Output the (x, y) coordinate of the center of the cell containing the given text.  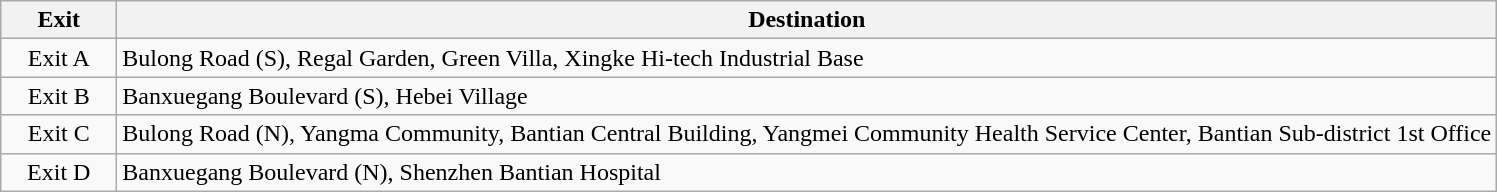
Banxuegang Boulevard (N), Shenzhen Bantian Hospital (807, 172)
Bulong Road (N), Yangma Community, Bantian Central Building, Yangmei Community Health Service Center, Bantian Sub-district 1st Office (807, 134)
Exit D (59, 172)
Exit B (59, 96)
Banxuegang Boulevard (S), Hebei Village (807, 96)
Exit C (59, 134)
Exit A (59, 58)
Destination (807, 20)
Bulong Road (S), Regal Garden, Green Villa, Xingke Hi-tech Industrial Base (807, 58)
Exit (59, 20)
